Identify which cell holds the provided text, then report its [x, y] central coordinate. 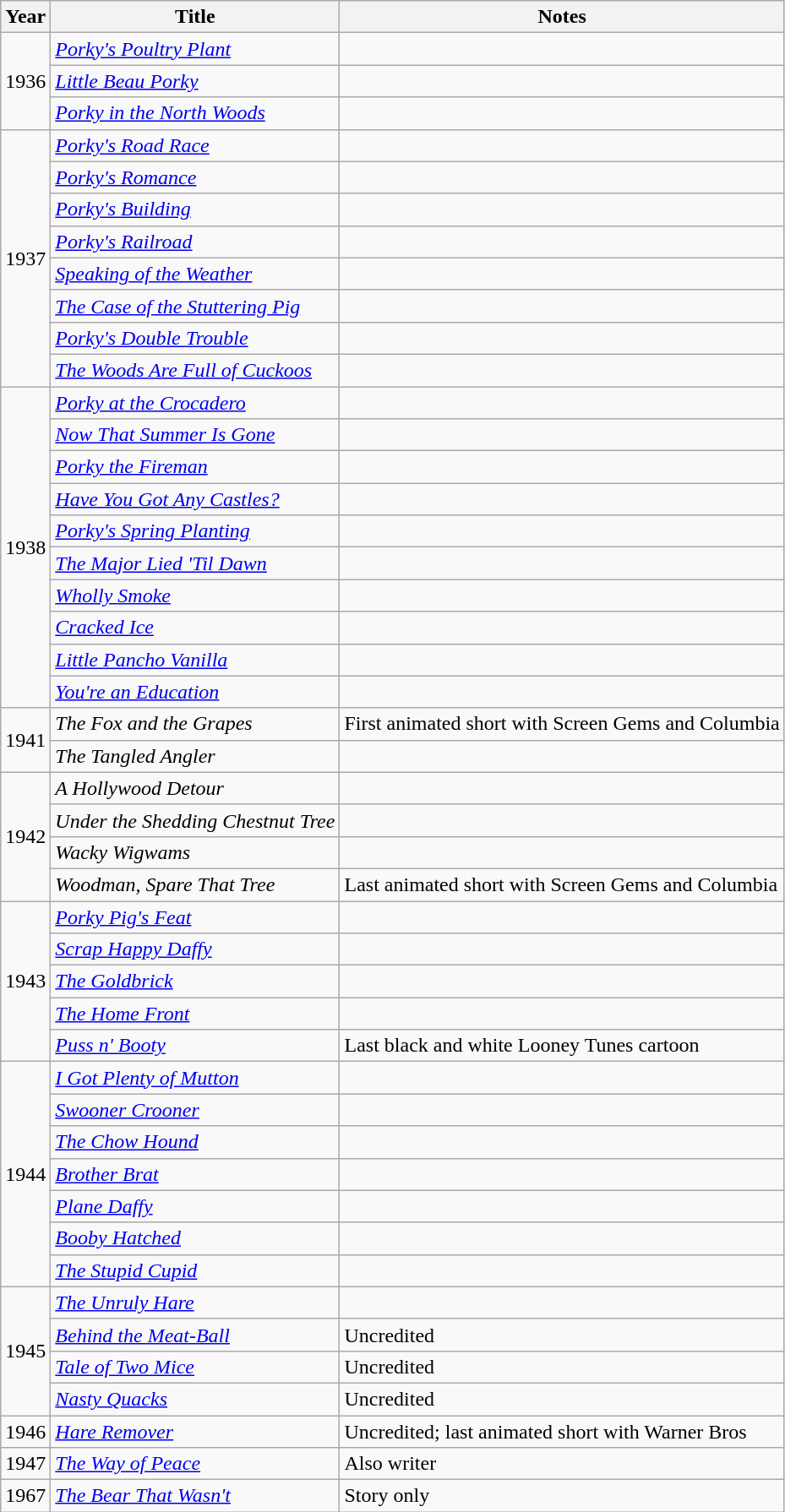
Hare Remover [195, 1432]
Speaking of the Weather [195, 274]
1947 [25, 1464]
Porky's Building [195, 209]
The Chow Hound [195, 1142]
Scrap Happy Daffy [195, 949]
A Hollywood Detour [195, 788]
Brother Brat [195, 1174]
Uncredited; last animated short with Warner Bros [562, 1432]
Tale of Two Mice [195, 1367]
The Goldbrick [195, 982]
Year [25, 17]
Porky's Road Race [195, 145]
Porky the Fireman [195, 467]
Now That Summer Is Gone [195, 435]
Woodman, Spare That Tree [195, 884]
The Woods Are Full of Cuckoos [195, 370]
Wholly Smoke [195, 596]
1941 [25, 740]
You're an Education [195, 692]
1945 [25, 1351]
Wacky Wigwams [195, 852]
Porky's Poultry Plant [195, 49]
1946 [25, 1432]
The Major Lied 'Til Dawn [195, 563]
Last black and white Looney Tunes cartoon [562, 1046]
The Unruly Hare [195, 1303]
Little Pancho Vanilla [195, 660]
1944 [25, 1174]
1943 [25, 981]
1942 [25, 836]
Plane Daffy [195, 1206]
Swooner Crooner [195, 1110]
The Tangled Angler [195, 756]
First animated short with Screen Gems and Columbia [562, 724]
Nasty Quacks [195, 1399]
Porky's Romance [195, 177]
The Case of the Stuttering Pig [195, 306]
Also writer [562, 1464]
1967 [25, 1496]
Porky's Double Trouble [195, 338]
Cracked Ice [195, 628]
Porky's Railroad [195, 242]
The Stupid Cupid [195, 1270]
Last animated short with Screen Gems and Columbia [562, 884]
Porky at the Crocadero [195, 403]
1936 [25, 81]
The Fox and the Grapes [195, 724]
Under the Shedding Chestnut Tree [195, 820]
The Way of Peace [195, 1464]
The Bear That Wasn't [195, 1496]
Porky's Spring Planting [195, 531]
Little Beau Porky [195, 81]
Have You Got Any Castles? [195, 499]
Behind the Meat-Ball [195, 1335]
I Got Plenty of Mutton [195, 1078]
The Home Front [195, 1014]
Notes [562, 17]
1937 [25, 258]
Porky in the North Woods [195, 113]
Booby Hatched [195, 1238]
1938 [25, 547]
Porky Pig's Feat [195, 916]
Story only [562, 1496]
Puss n' Booty [195, 1046]
Title [195, 17]
